Capture the cell that displays the provided text and extract its [X, Y] central coordinate. 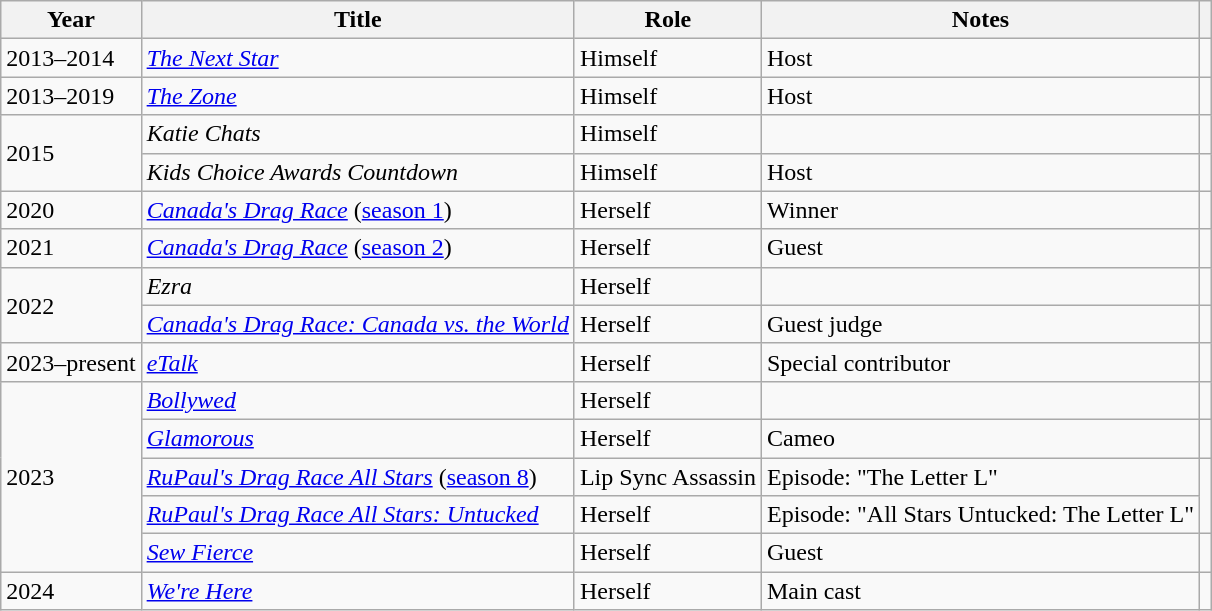
We're Here [358, 591]
2021 [71, 248]
RuPaul's Drag Race All Stars (season 8) [358, 477]
Episode: "All Stars Untucked: The Letter L" [980, 515]
Lip Sync Assassin [668, 477]
Episode: "The Letter L" [980, 477]
Year [71, 20]
Canada's Drag Race: Canada vs. the World [358, 324]
Katie Chats [358, 134]
2023–present [71, 362]
RuPaul's Drag Race All Stars: Untucked [358, 515]
2022 [71, 305]
Canada's Drag Race (season 1) [358, 210]
2013–2014 [71, 58]
Role [668, 20]
eTalk [358, 362]
Sew Fierce [358, 553]
Ezra [358, 286]
2020 [71, 210]
Cameo [980, 438]
Glamorous [358, 438]
Winner [980, 210]
The Next Star [358, 58]
Guest judge [980, 324]
2015 [71, 153]
Bollywed [358, 400]
Main cast [980, 591]
Kids Choice Awards Countdown [358, 172]
Title [358, 20]
Special contributor [980, 362]
2023 [71, 476]
Canada's Drag Race (season 2) [358, 248]
Notes [980, 20]
The Zone [358, 96]
2013–2019 [71, 96]
2024 [71, 591]
